From the cell containing the given text, extract its center point as (x, y) coordinate. 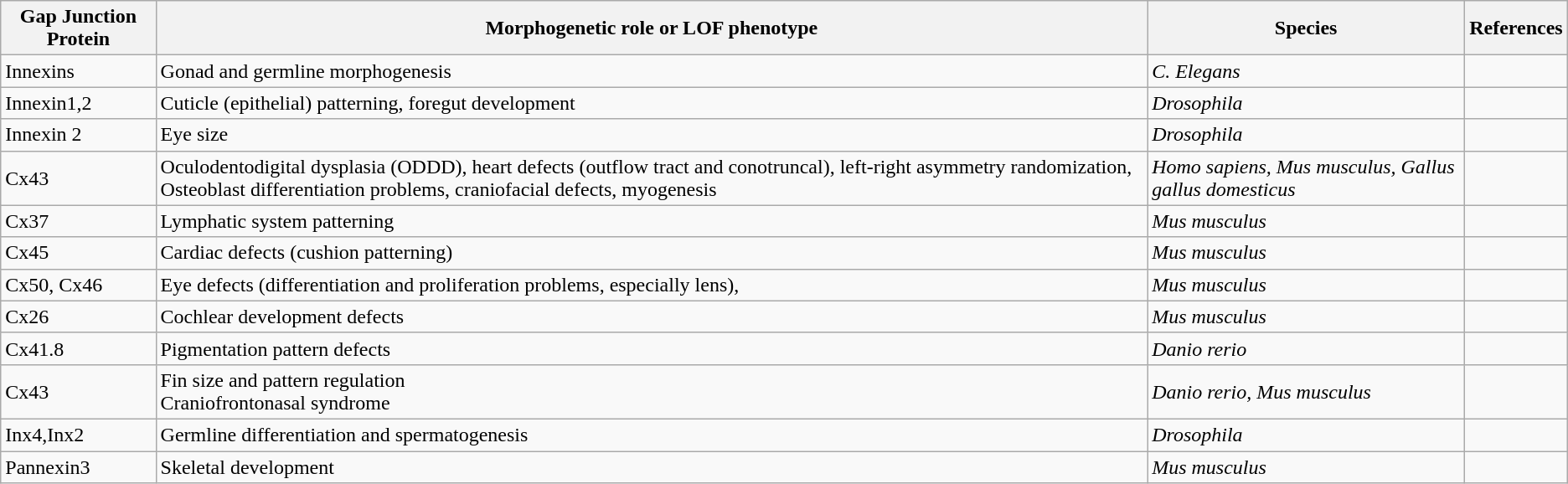
Cx37 (79, 221)
Danio rerio (1307, 348)
Eye size (652, 135)
Cochlear development defects (652, 317)
Gap Junction Protein (79, 28)
Lymphatic system patterning (652, 221)
References (1516, 28)
Cx45 (79, 253)
Danio rerio, Mus musculus (1307, 392)
Homo sapiens, Mus musculus, Gallus gallus domesticus (1307, 178)
Innexins (79, 71)
Cx50, Cx46 (79, 285)
Species (1307, 28)
Gonad and germline morphogenesis (652, 71)
Pannexin3 (79, 466)
Cx41.8 (79, 348)
Cardiac defects (cushion patterning) (652, 253)
Morphogenetic role or LOF phenotype (652, 28)
Innexin1,2 (79, 103)
Cx26 (79, 317)
Innexin 2 (79, 135)
Cuticle (epithelial) patterning, foregut development (652, 103)
Fin size and pattern regulationCraniofrontonasal syndrome (652, 392)
Germline differentiation and spermatogenesis (652, 435)
Eye defects (differentiation and proliferation problems, especially lens), (652, 285)
Pigmentation pattern defects (652, 348)
Skeletal development (652, 466)
C. Elegans (1307, 71)
Inx4,Inx2 (79, 435)
